Provide the [x, y] coordinate of the cell's center where the given text is located.  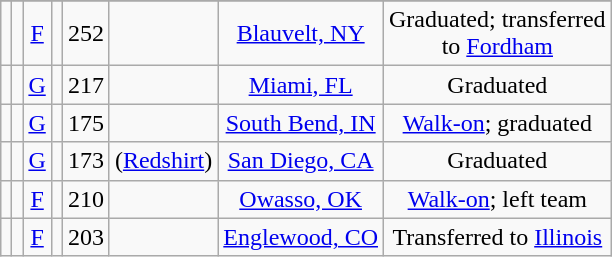
Walk-on; left team [498, 199]
Graduated; transferredto Fordham [498, 34]
Englewood, CO [301, 237]
Walk-on; graduated [498, 123]
(Redshirt) [163, 161]
252 [86, 34]
210 [86, 199]
South Bend, IN [301, 123]
Transferred to Illinois [498, 237]
203 [86, 237]
Owasso, OK [301, 199]
Blauvelt, NY [301, 34]
Miami, FL [301, 85]
173 [86, 161]
217 [86, 85]
175 [86, 123]
San Diego, CA [301, 161]
